Find where the given text appears and provide that cell's center as (x, y) coordinate. 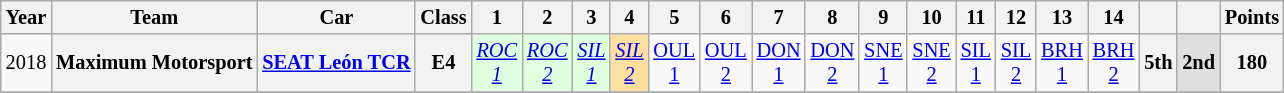
1 (497, 17)
2018 (26, 63)
2 (547, 17)
5th (1158, 63)
3 (591, 17)
5 (674, 17)
4 (629, 17)
2nd (1198, 63)
E4 (443, 63)
12 (1016, 17)
OUL2 (726, 63)
ROC2 (547, 63)
11 (976, 17)
SEAT León TCR (336, 63)
OUL1 (674, 63)
Car (336, 17)
DON2 (832, 63)
7 (779, 17)
DON1 (779, 63)
9 (883, 17)
Team (154, 17)
14 (1114, 17)
10 (931, 17)
Points (1252, 17)
8 (832, 17)
Maximum Motorsport (154, 63)
Year (26, 17)
180 (1252, 63)
Class (443, 17)
6 (726, 17)
BRH2 (1114, 63)
ROC1 (497, 63)
SNE2 (931, 63)
13 (1062, 17)
BRH1 (1062, 63)
SNE1 (883, 63)
